For the text-containing cell, return its midpoint in (X, Y) coordinate format. 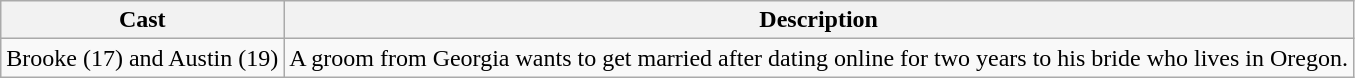
Brooke (17) and Austin (19) (142, 58)
A groom from Georgia wants to get married after dating online for two years to his bride who lives in Oregon. (819, 58)
Cast (142, 20)
Description (819, 20)
